Extract the [x, y] coordinate from the center of the cell holding the provided text.  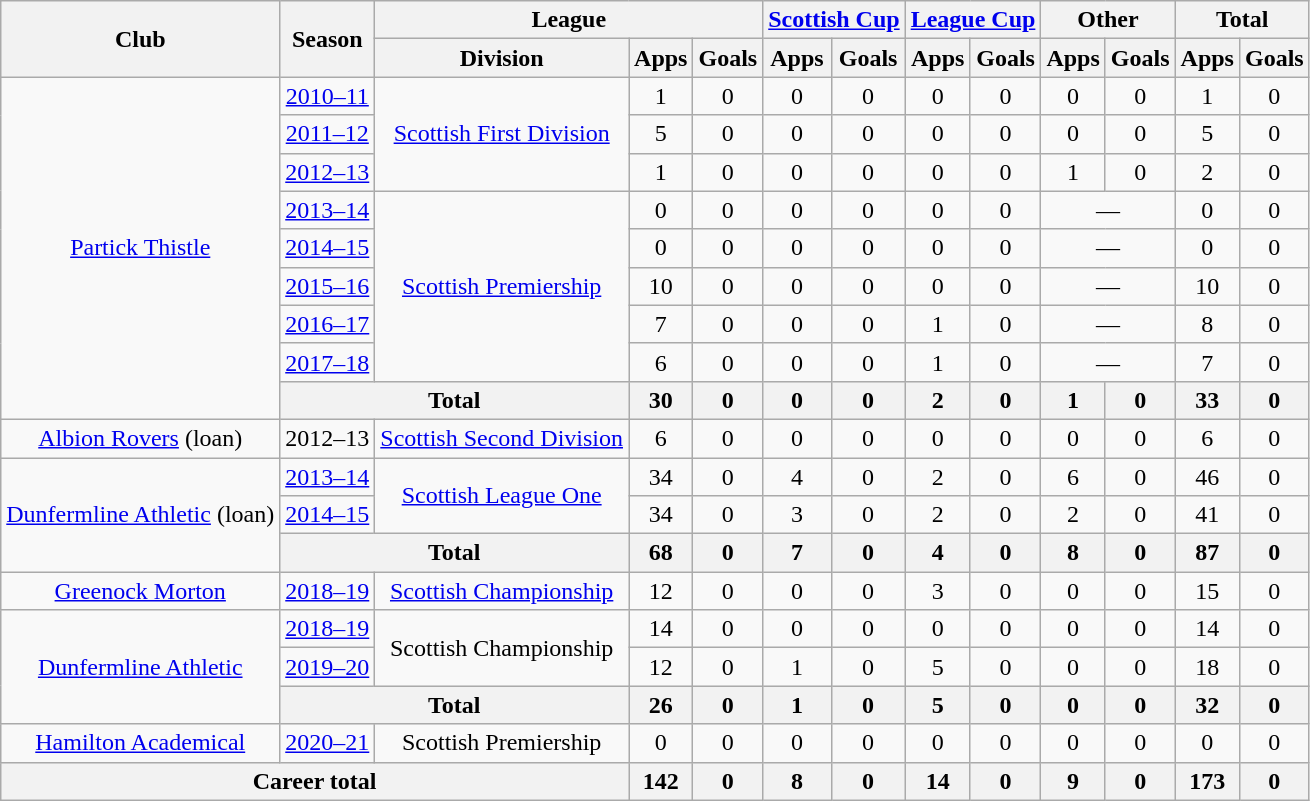
26 [661, 705]
Season [328, 39]
Other [1108, 20]
41 [1207, 515]
Career total [315, 781]
Scottish First Division [502, 134]
2015–16 [328, 286]
30 [661, 400]
2011–12 [328, 134]
2010–11 [328, 96]
2016–17 [328, 324]
2019–20 [328, 667]
2020–21 [328, 743]
Dunfermline Athletic (loan) [140, 515]
Scottish Second Division [502, 438]
68 [661, 553]
Division [502, 58]
League [569, 20]
142 [661, 781]
87 [1207, 553]
173 [1207, 781]
18 [1207, 667]
League Cup [973, 20]
32 [1207, 705]
Hamilton Academical [140, 743]
Scottish Cup [834, 20]
Club [140, 39]
15 [1207, 591]
46 [1207, 477]
33 [1207, 400]
Albion Rovers (loan) [140, 438]
9 [1073, 781]
2017–18 [328, 362]
Partick Thistle [140, 248]
Dunfermline Athletic [140, 667]
Scottish League One [502, 496]
Greenock Morton [140, 591]
